Identify which cell holds the provided text, then report its (x, y) central coordinate. 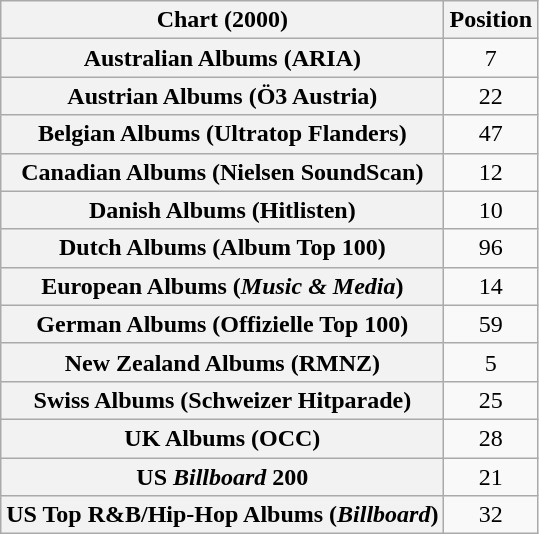
Canadian Albums (Nielsen SoundScan) (222, 172)
UK Albums (OCC) (222, 438)
12 (491, 172)
59 (491, 324)
28 (491, 438)
Dutch Albums (Album Top 100) (222, 248)
5 (491, 362)
96 (491, 248)
Swiss Albums (Schweizer Hitparade) (222, 400)
Australian Albums (ARIA) (222, 58)
7 (491, 58)
German Albums (Offizielle Top 100) (222, 324)
Belgian Albums (Ultratop Flanders) (222, 134)
10 (491, 210)
Danish Albums (Hitlisten) (222, 210)
Chart (2000) (222, 20)
Austrian Albums (Ö3 Austria) (222, 96)
21 (491, 477)
European Albums (Music & Media) (222, 286)
47 (491, 134)
US Top R&B/Hip-Hop Albums (Billboard) (222, 515)
US Billboard 200 (222, 477)
25 (491, 400)
New Zealand Albums (RMNZ) (222, 362)
14 (491, 286)
Position (491, 20)
32 (491, 515)
22 (491, 96)
